Find where the given text appears and provide that cell's center as (X, Y) coordinate. 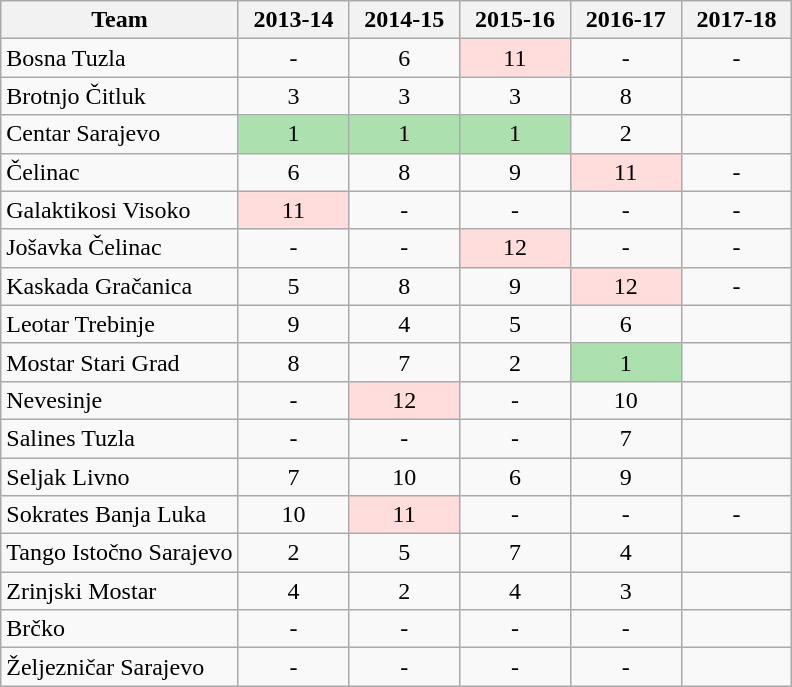
Leotar Trebinje (120, 324)
Bosna Tuzla (120, 58)
Salines Tuzla (120, 438)
Nevesinje (120, 400)
Zrinjski Mostar (120, 591)
Tango Istočno Sarajevo (120, 553)
2015-16 (516, 20)
Seljak Livno (120, 477)
Kaskada Gračanica (120, 286)
Jošavka Čelinac (120, 248)
Mostar Stari Grad (120, 362)
2013-14 (294, 20)
2014-15 (404, 20)
Galaktikosi Visoko (120, 210)
Centar Sarajevo (120, 134)
Brotnjo Čitluk (120, 96)
2016-17 (626, 20)
Brčko (120, 629)
Sokrates Banja Luka (120, 515)
Team (120, 20)
Čelinac (120, 172)
2017-18 (736, 20)
Željezničar Sarajevo (120, 667)
